For the text-containing cell, return its midpoint in [x, y] coordinate format. 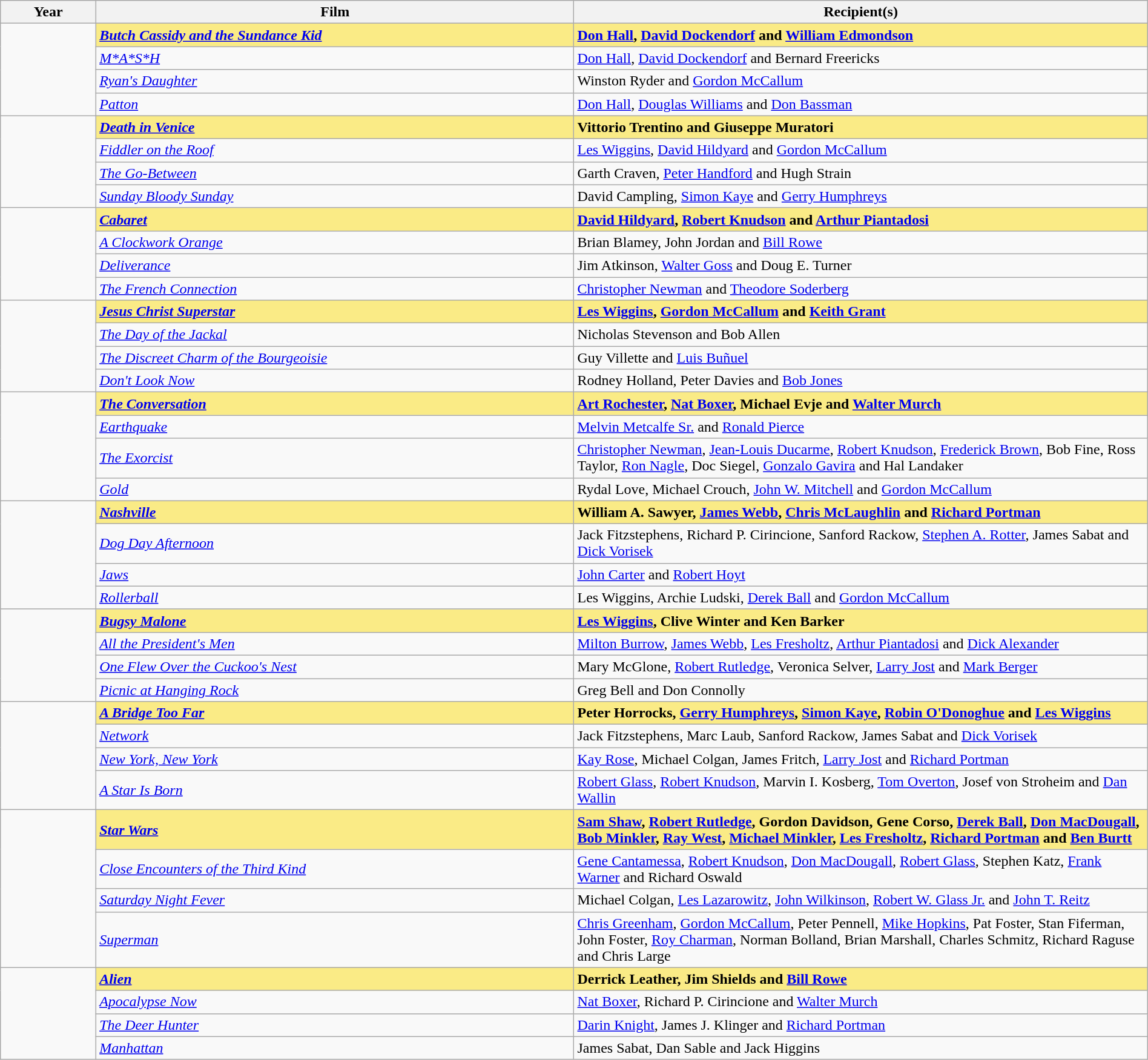
Death in Venice [335, 127]
Robert Glass, Robert Knudson, Marvin I. Kosberg, Tom Overton, Josef von Stroheim and Dan Wallin [861, 791]
Ryan's Daughter [335, 81]
David Campling, Simon Kaye and Gerry Humphreys [861, 196]
The Conversation [335, 404]
Nat Boxer, Richard P. Cirincione and Walter Murch [861, 1002]
Jesus Christ Superstar [335, 312]
Jaws [335, 574]
Gold [335, 489]
Network [335, 736]
Don't Look Now [335, 381]
Earthquake [335, 427]
Film [335, 12]
One Flew Over the Cuckoo's Nest [335, 667]
David Hildyard, Robert Knudson and Arthur Piantadosi [861, 219]
Vittorio Trentino and Giuseppe Muratori [861, 127]
Apocalypse Now [335, 1002]
Year [48, 12]
The Exorcist [335, 458]
M*A*S*H [335, 58]
Michael Colgan, Les Lazarowitz, John Wilkinson, Robert W. Glass Jr. and John T. Reitz [861, 900]
Don Hall, David Dockendorf and William Edmondson [861, 35]
Jim Atkinson, Walter Goss and Doug E. Turner [861, 265]
Nicholas Stevenson and Bob Allen [861, 335]
Christopher Newman and Theodore Soderberg [861, 289]
Melvin Metcalfe Sr. and Ronald Pierce [861, 427]
Star Wars [335, 829]
Les Wiggins, Archie Ludski, Derek Ball and Gordon McCallum [861, 597]
Saturday Night Fever [335, 900]
William A. Sawyer, James Webb, Chris McLaughlin and Richard Portman [861, 512]
Mary McGlone, Robert Rutledge, Veronica Selver, Larry Jost and Mark Berger [861, 667]
Derrick Leather, Jim Shields and Bill Rowe [861, 979]
Superman [335, 940]
The Discreet Charm of the Bourgeoisie [335, 358]
Les Wiggins, David Hildyard and Gordon McCallum [861, 150]
Nashville [335, 512]
Garth Craven, Peter Handford and Hugh Strain [861, 173]
New York, New York [335, 759]
Manhattan [335, 1048]
Alien [335, 979]
Darin Knight, James J. Klinger and Richard Portman [861, 1025]
Sunday Bloody Sunday [335, 196]
Picnic at Hanging Rock [335, 690]
Don Hall, David Dockendorf and Bernard Freericks [861, 58]
The Day of the Jackal [335, 335]
Rollerball [335, 597]
John Carter and Robert Hoyt [861, 574]
A Clockwork Orange [335, 242]
Recipient(s) [861, 12]
A Bridge Too Far [335, 713]
Dog Day Afternoon [335, 544]
The Go-Between [335, 173]
The Deer Hunter [335, 1025]
Guy Villette and Luis Buñuel [861, 358]
Rodney Holland, Peter Davies and Bob Jones [861, 381]
James Sabat, Dan Sable and Jack Higgins [861, 1048]
The French Connection [335, 289]
Milton Burrow, James Webb, Les Fresholtz, Arthur Piantadosi and Dick Alexander [861, 644]
Greg Bell and Don Connolly [861, 690]
Close Encounters of the Third Kind [335, 869]
Fiddler on the Roof [335, 150]
Les Wiggins, Clive Winter and Ken Barker [861, 621]
Les Wiggins, Gordon McCallum and Keith Grant [861, 312]
Deliverance [335, 265]
Art Rochester, Nat Boxer, Michael Evje and Walter Murch [861, 404]
Peter Horrocks, Gerry Humphreys, Simon Kaye, Robin O'Donoghue and Les Wiggins [861, 713]
Jack Fitzstephens, Marc Laub, Sanford Rackow, James Sabat and Dick Vorisek [861, 736]
Bugsy Malone [335, 621]
Butch Cassidy and the Sundance Kid [335, 35]
Don Hall, Douglas Williams and Don Bassman [861, 104]
Rydal Love, Michael Crouch, John W. Mitchell and Gordon McCallum [861, 489]
Jack Fitzstephens, Richard P. Cirincione, Sanford Rackow, Stephen A. Rotter, James Sabat and Dick Vorisek [861, 544]
Kay Rose, Michael Colgan, James Fritch, Larry Jost and Richard Portman [861, 759]
Winston Ryder and Gordon McCallum [861, 81]
Gene Cantamessa, Robert Knudson, Don MacDougall, Robert Glass, Stephen Katz, Frank Warner and Richard Oswald [861, 869]
Cabaret [335, 219]
A Star Is Born [335, 791]
All the President's Men [335, 644]
Patton [335, 104]
Brian Blamey, John Jordan and Bill Rowe [861, 242]
